For the text-containing cell, return its midpoint in [x, y] coordinate format. 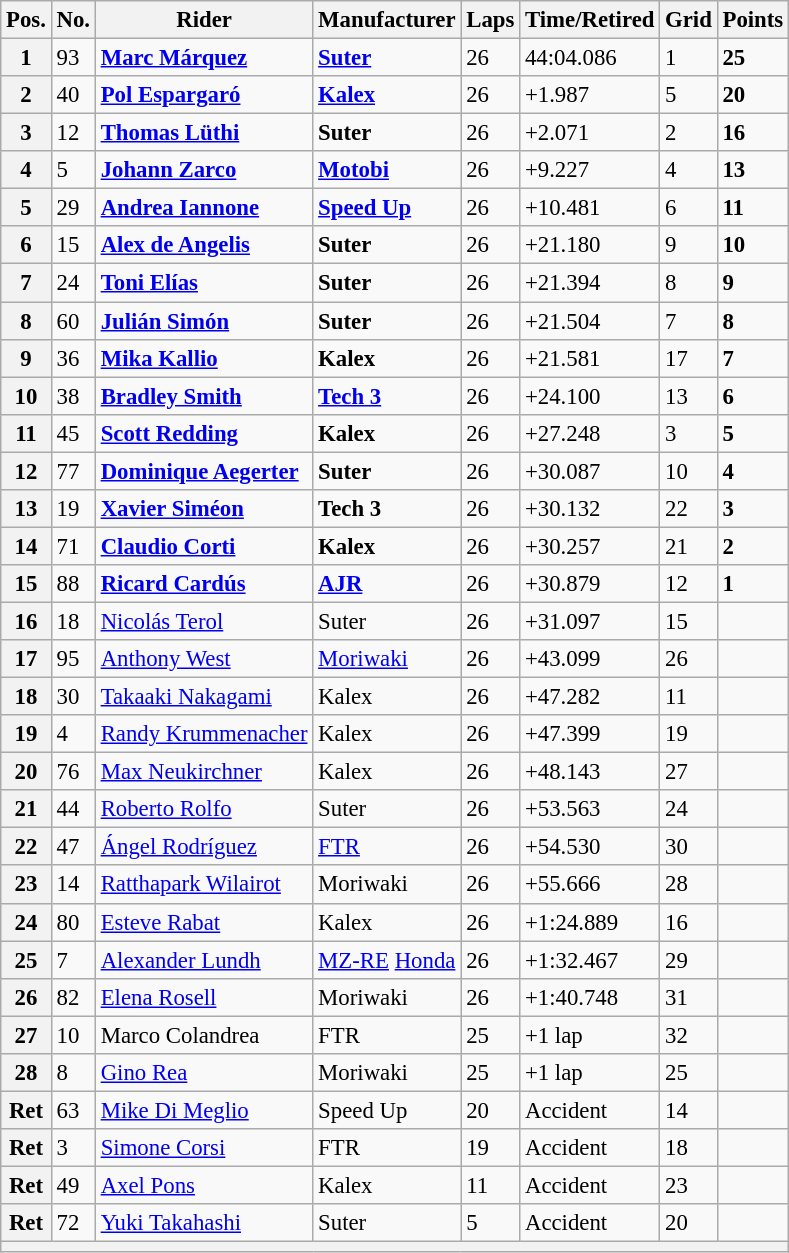
+21.394 [590, 283]
+53.563 [590, 809]
MZ-RE Honda [387, 960]
+30.132 [590, 509]
77 [73, 471]
36 [73, 358]
Laps [490, 20]
Toni Elías [204, 283]
Alexander Lundh [204, 960]
+2.071 [590, 133]
+1:24.889 [590, 922]
Thomas Lüthi [204, 133]
Roberto Rolfo [204, 809]
47 [73, 847]
Elena Rosell [204, 997]
82 [73, 997]
Alex de Angelis [204, 245]
+9.227 [590, 170]
Axel Pons [204, 1185]
Mika Kallio [204, 358]
+54.530 [590, 847]
Ratthapark Wilairot [204, 885]
Claudio Corti [204, 546]
49 [73, 1185]
+10.481 [590, 208]
Julián Simón [204, 321]
+21.180 [590, 245]
AJR [387, 584]
Takaaki Nakagami [204, 697]
Ángel Rodríguez [204, 847]
76 [73, 772]
+30.087 [590, 471]
Dominique Aegerter [204, 471]
Grid [688, 20]
Esteve Rabat [204, 922]
Simone Corsi [204, 1148]
+48.143 [590, 772]
80 [73, 922]
+31.097 [590, 621]
60 [73, 321]
Anthony West [204, 659]
No. [73, 20]
31 [688, 997]
Pol Espargaró [204, 95]
Bradley Smith [204, 396]
Xavier Siméon [204, 509]
Mike Di Meglio [204, 1110]
Marc Márquez [204, 58]
+30.257 [590, 546]
Max Neukirchner [204, 772]
Andrea Iannone [204, 208]
+1.987 [590, 95]
32 [688, 1035]
44:04.086 [590, 58]
+1:40.748 [590, 997]
+43.099 [590, 659]
44 [73, 809]
Gino Rea [204, 1073]
45 [73, 433]
+21.581 [590, 358]
+27.248 [590, 433]
Points [752, 20]
71 [73, 546]
+55.666 [590, 885]
Motobi [387, 170]
95 [73, 659]
40 [73, 95]
Nicolás Terol [204, 621]
Scott Redding [204, 433]
38 [73, 396]
88 [73, 584]
63 [73, 1110]
+47.399 [590, 734]
Marco Colandrea [204, 1035]
Time/Retired [590, 20]
Ricard Cardús [204, 584]
Pos. [26, 20]
Rider [204, 20]
+30.879 [590, 584]
Yuki Takahashi [204, 1223]
Johann Zarco [204, 170]
+21.504 [590, 321]
72 [73, 1223]
Randy Krummenacher [204, 734]
Manufacturer [387, 20]
+47.282 [590, 697]
+1:32.467 [590, 960]
93 [73, 58]
+24.100 [590, 396]
